Locate the cell with the specified text and output its [X, Y] center coordinate. 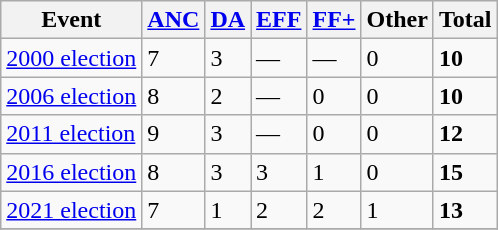
2011 election [72, 134]
9 [174, 134]
EFF [279, 20]
Total [465, 20]
2021 election [72, 210]
15 [465, 172]
Other [397, 20]
ANC [174, 20]
13 [465, 210]
DA [228, 20]
2016 election [72, 172]
Event [72, 20]
FF+ [334, 20]
12 [465, 134]
2000 election [72, 58]
2006 election [72, 96]
